Scan for the cell matching the given text and deliver its (X, Y) coordinate at center. 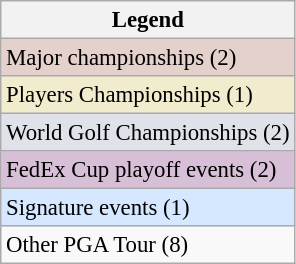
World Golf Championships (2) (148, 133)
Signature events (1) (148, 208)
Legend (148, 20)
Major championships (2) (148, 58)
Other PGA Tour (8) (148, 245)
Players Championships (1) (148, 95)
FedEx Cup playoff events (2) (148, 170)
